Locate the cell with the specified text and output its (x, y) center coordinate. 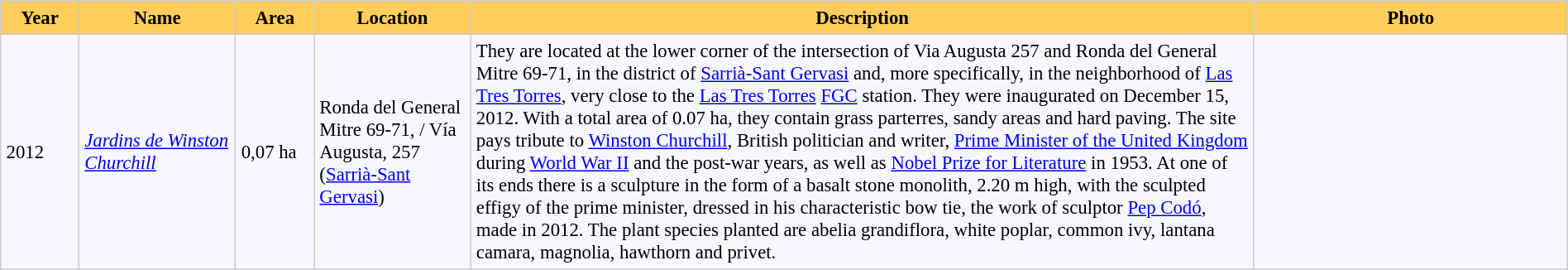
Location (392, 17)
0,07 ha (275, 152)
Description (862, 17)
2012 (40, 152)
Year (40, 17)
Name (157, 17)
Jardins de Winston Churchill (157, 152)
Ronda del General Mitre 69-71, / Vía Augusta, 257 (Sarrià-Sant Gervasi) (392, 152)
Photo (1411, 17)
Area (275, 17)
